Pinpoint the cell where the given text exists, returning its (x, y) midpoint coordinate. 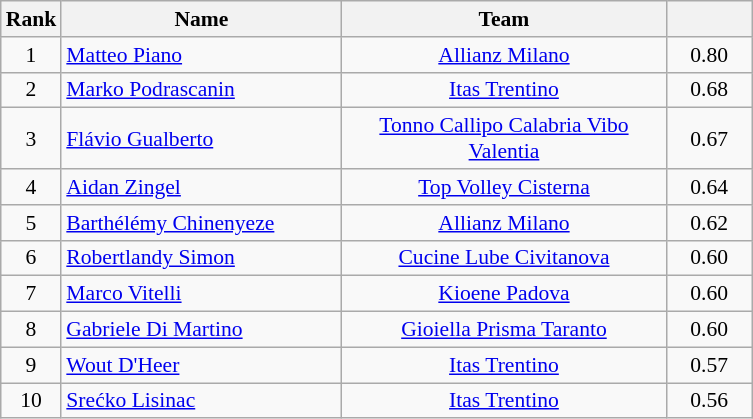
Flávio Gualberto (201, 138)
Rank (32, 19)
9 (32, 365)
0.57 (710, 365)
3 (32, 138)
5 (32, 223)
Barthélémy Chinenyeze (201, 223)
Matteo Piano (201, 55)
0.80 (710, 55)
Srećko Lisinac (201, 401)
Top Volley Cisterna (504, 187)
7 (32, 294)
6 (32, 258)
Gabriele Di Martino (201, 330)
Cucine Lube Civitanova (504, 258)
1 (32, 55)
Kioene Padova (504, 294)
0.64 (710, 187)
Aidan Zingel (201, 187)
4 (32, 187)
0.67 (710, 138)
Name (201, 19)
Robertlandy Simon (201, 258)
2 (32, 90)
8 (32, 330)
10 (32, 401)
0.62 (710, 223)
Marko Podrascanin (201, 90)
0.68 (710, 90)
Wout D'Heer (201, 365)
0.56 (710, 401)
Tonno Callipo Calabria Vibo Valentia (504, 138)
Team (504, 19)
Marco Vitelli (201, 294)
Gioiella Prisma Taranto (504, 330)
